Detect which cell encompasses the target text, then output its [x, y] center coordinate. 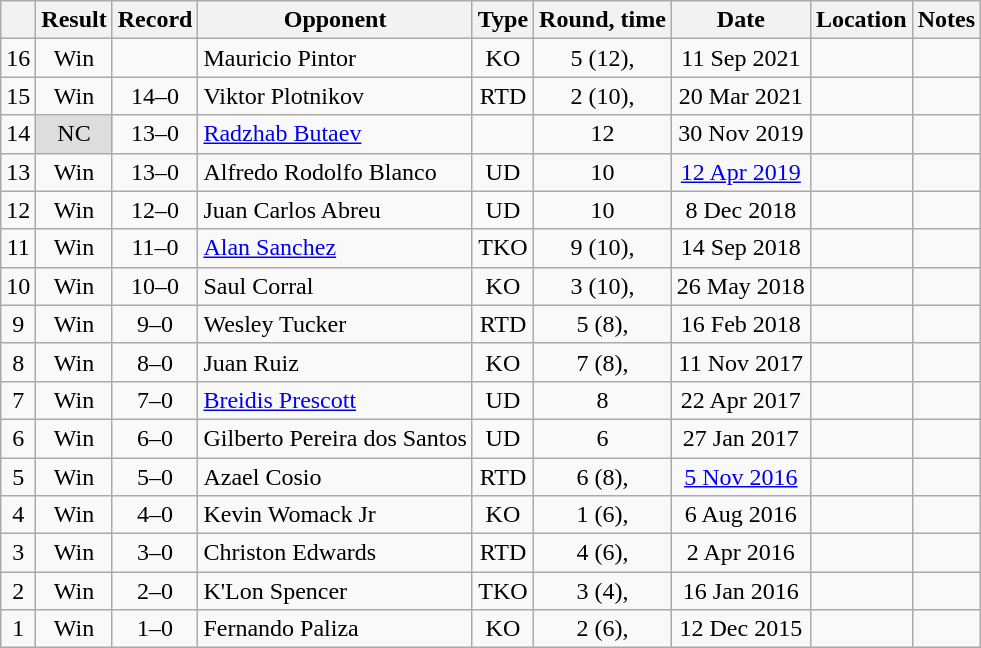
3 (10), [603, 286]
Opponent [335, 20]
6 (8), [603, 477]
3 [18, 553]
1 (6), [603, 515]
14–0 [155, 96]
Juan Ruiz [335, 362]
Notes [946, 20]
11–0 [155, 248]
Azael Cosio [335, 477]
Juan Carlos Abreu [335, 210]
Alan Sanchez [335, 248]
Result [74, 20]
12 Apr 2019 [740, 172]
9–0 [155, 324]
Viktor Plotnikov [335, 96]
27 Jan 2017 [740, 438]
Record [155, 20]
4 [18, 515]
1 [18, 629]
5 (8), [603, 324]
Type [502, 20]
Breidis Prescott [335, 400]
7–0 [155, 400]
11 [18, 248]
5–0 [155, 477]
11 Nov 2017 [740, 362]
Date [740, 20]
Mauricio Pintor [335, 58]
Gilberto Pereira dos Santos [335, 438]
Saul Corral [335, 286]
3–0 [155, 553]
4–0 [155, 515]
16 Feb 2018 [740, 324]
Location [861, 20]
3 (4), [603, 591]
8 Dec 2018 [740, 210]
10–0 [155, 286]
5 (12), [603, 58]
6 Aug 2016 [740, 515]
16 [18, 58]
1–0 [155, 629]
22 Apr 2017 [740, 400]
7 [18, 400]
6–0 [155, 438]
12 Dec 2015 [740, 629]
K'Lon Spencer [335, 591]
7 (8), [603, 362]
Radzhab Butaev [335, 134]
5 [18, 477]
NC [74, 134]
2–0 [155, 591]
5 Nov 2016 [740, 477]
20 Mar 2021 [740, 96]
16 Jan 2016 [740, 591]
4 (6), [603, 553]
Fernando Paliza [335, 629]
2 (10), [603, 96]
2 (6), [603, 629]
2 Apr 2016 [740, 553]
8–0 [155, 362]
14 Sep 2018 [740, 248]
9 [18, 324]
12–0 [155, 210]
Alfredo Rodolfo Blanco [335, 172]
Round, time [603, 20]
26 May 2018 [740, 286]
Kevin Womack Jr [335, 515]
14 [18, 134]
30 Nov 2019 [740, 134]
Christon Edwards [335, 553]
15 [18, 96]
11 Sep 2021 [740, 58]
Wesley Tucker [335, 324]
2 [18, 591]
13 [18, 172]
9 (10), [603, 248]
